Capture the cell that displays the provided text and extract its [X, Y] central coordinate. 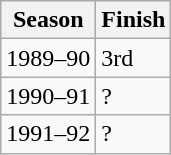
1989–90 [48, 58]
Season [48, 20]
3rd [134, 58]
1990–91 [48, 96]
1991–92 [48, 134]
Finish [134, 20]
